Find where the given text appears and provide that cell's center as (X, Y) coordinate. 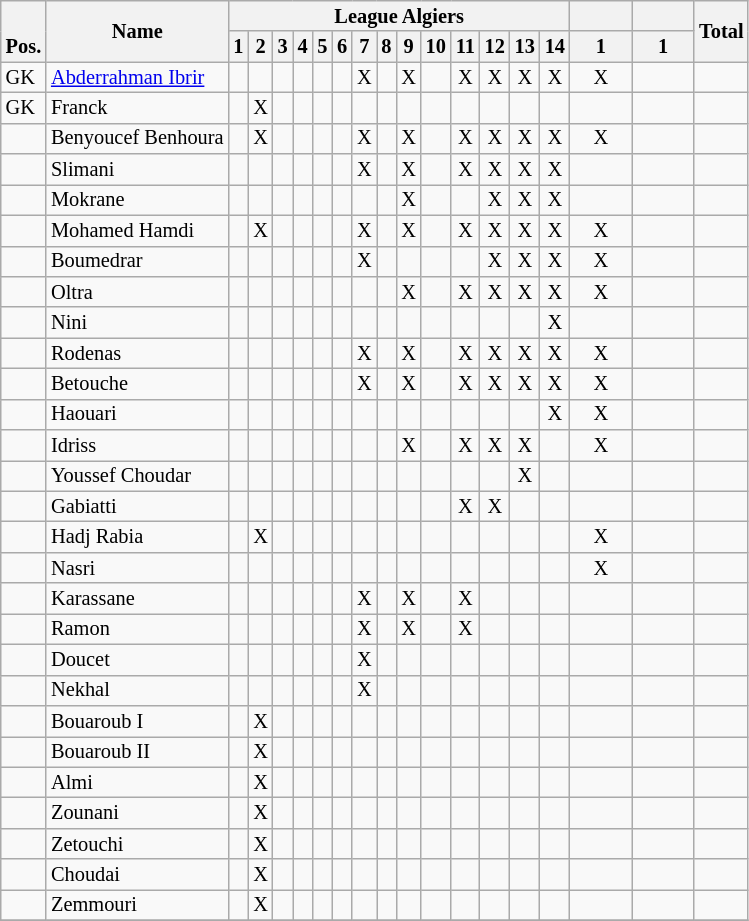
Karassane (137, 598)
Idriss (137, 446)
Mokrane (137, 200)
Boumedrar (137, 262)
Doucet (137, 660)
5 (322, 46)
12 (495, 46)
Oltra (137, 292)
Haouari (137, 414)
Nasri (137, 568)
Slimani (137, 170)
6 (342, 46)
Benyoucef Benhoura (137, 138)
7 (364, 46)
Choudai (137, 874)
13 (525, 46)
Zounani (137, 812)
2 (260, 46)
Almi (137, 782)
Total (721, 30)
9 (408, 46)
Zemmouri (137, 904)
10 (436, 46)
Franck (137, 108)
Pos. (24, 30)
Youssef Choudar (137, 476)
11 (466, 46)
Hadj Rabia (137, 538)
Rodenas (137, 354)
Zetouchi (137, 844)
4 (303, 46)
Bouaroub II (137, 752)
Nekhal (137, 690)
Name (137, 30)
Ramon (137, 628)
3 (283, 46)
Abderrahman Ibrir (137, 78)
League Algiers (398, 16)
Nini (137, 322)
Mohamed Hamdi (137, 230)
14 (555, 46)
Gabiatti (137, 506)
8 (387, 46)
Bouaroub I (137, 720)
Betouche (137, 384)
